Capture the cell that displays the provided text and extract its [x, y] central coordinate. 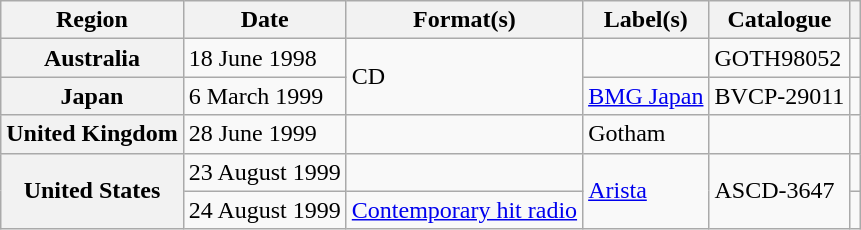
Contemporary hit radio [464, 210]
18 June 1998 [264, 58]
Catalogue [780, 20]
BVCP-29011 [780, 96]
GOTH98052 [780, 58]
24 August 1999 [264, 210]
Region [92, 20]
ASCD-3647 [780, 191]
Gotham [646, 134]
28 June 1999 [264, 134]
6 March 1999 [264, 96]
Australia [92, 58]
United States [92, 191]
United Kingdom [92, 134]
Japan [92, 96]
Arista [646, 191]
Label(s) [646, 20]
BMG Japan [646, 96]
Format(s) [464, 20]
CD [464, 77]
Date [264, 20]
23 August 1999 [264, 172]
